Determine the (x, y) coordinate at the center of the cell enclosing the given text.  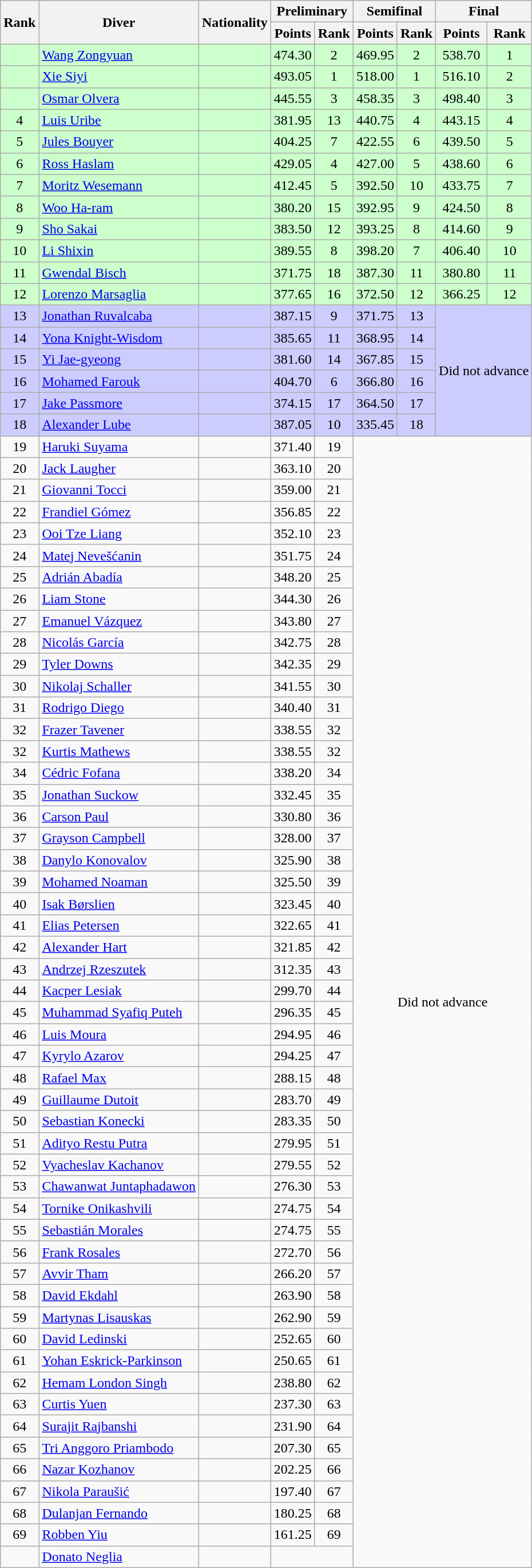
231.90 (293, 1426)
330.80 (293, 817)
Ross Haslam (119, 164)
469.95 (375, 55)
Hemam London Singh (119, 1383)
299.70 (293, 991)
498.40 (462, 98)
458.35 (375, 98)
Kyrylo Azarov (119, 1056)
Mohamed Noaman (119, 882)
342.75 (293, 643)
279.55 (293, 1165)
Preliminary (312, 11)
325.90 (293, 860)
341.55 (293, 686)
Nicolás García (119, 643)
Kurtis Mathews (119, 751)
Nationality (235, 22)
266.20 (293, 1273)
Frank Rosales (119, 1252)
David Ledinski (119, 1339)
Robben Yiu (119, 1535)
Giovanni Tocci (119, 490)
380.20 (293, 207)
Isak Børslien (119, 904)
Donato Neglia (119, 1557)
Jonathan Suckow (119, 795)
Final (484, 11)
445.55 (293, 98)
328.00 (293, 838)
Gwendal Bisch (119, 273)
161.25 (293, 1535)
398.20 (375, 250)
381.95 (293, 120)
359.00 (293, 490)
Frazer Tavener (119, 730)
Lorenzo Marsaglia (119, 295)
279.95 (293, 1143)
Sebastian Konecki (119, 1121)
283.70 (293, 1100)
312.35 (293, 969)
412.45 (293, 185)
Martynas Lisauskas (119, 1317)
351.75 (293, 555)
Vyacheslav Kachanov (119, 1165)
439.50 (462, 142)
518.00 (375, 77)
414.60 (462, 229)
372.50 (375, 295)
Sho Sakai (119, 229)
Semifinal (394, 11)
Carson Paul (119, 817)
392.50 (375, 185)
Emanuel Vázquez (119, 620)
Haruki Suyama (119, 447)
387.15 (293, 316)
Tri Anggoro Priambodo (119, 1448)
Adrián Abadía (119, 577)
Guillaume Dutoit (119, 1100)
406.40 (462, 250)
377.65 (293, 295)
Luis Uribe (119, 120)
Alexander Hart (119, 947)
Yohan Eskrick-Parkinson (119, 1361)
433.75 (462, 185)
288.15 (293, 1078)
427.00 (375, 164)
325.50 (293, 882)
296.35 (293, 1013)
344.30 (293, 599)
493.05 (293, 77)
429.05 (293, 164)
262.90 (293, 1317)
352.10 (293, 534)
335.45 (375, 425)
238.80 (293, 1383)
Muhammad Syafiq Puteh (119, 1013)
Wang Zongyuan (119, 55)
Jonathan Ruvalcaba (119, 316)
343.80 (293, 620)
Grayson Campbell (119, 838)
368.95 (375, 338)
342.35 (293, 664)
Adityo Restu Putra (119, 1143)
Xie Siyi (119, 77)
348.20 (293, 577)
Rafael Max (119, 1078)
385.65 (293, 338)
294.25 (293, 1056)
Elias Petersen (119, 925)
404.70 (293, 381)
422.55 (375, 142)
332.45 (293, 795)
272.70 (293, 1252)
387.30 (375, 273)
440.75 (375, 120)
Mohamed Farouk (119, 381)
Dulanjan Fernando (119, 1513)
387.05 (293, 425)
340.40 (293, 708)
237.30 (293, 1404)
363.10 (293, 468)
Chawanwat Juntaphadawon (119, 1187)
263.90 (293, 1295)
Moritz Wesemann (119, 185)
Alexander Lube (119, 425)
366.25 (462, 295)
Tyler Downs (119, 664)
380.80 (462, 273)
Li Shixin (119, 250)
338.20 (293, 773)
Nazar Kozhanov (119, 1470)
381.60 (293, 360)
Diver (119, 22)
250.65 (293, 1361)
383.50 (293, 229)
Sebastián Morales (119, 1230)
294.95 (293, 1034)
371.40 (293, 447)
Osmar Olvera (119, 98)
Nikola Paraušić (119, 1491)
424.50 (462, 207)
Jake Passmore (119, 403)
Curtis Yuen (119, 1404)
474.30 (293, 55)
438.60 (462, 164)
Yona Knight-Wisdom (119, 338)
392.95 (375, 207)
538.70 (462, 55)
180.25 (293, 1513)
Avvir Tham (119, 1273)
322.65 (293, 925)
Jules Bouyer (119, 142)
321.85 (293, 947)
364.50 (375, 403)
Matej Nevešćanin (119, 555)
374.15 (293, 403)
366.80 (375, 381)
283.35 (293, 1121)
323.45 (293, 904)
443.15 (462, 120)
367.85 (375, 360)
202.25 (293, 1470)
Surajit Rajbanshi (119, 1426)
197.40 (293, 1491)
516.10 (462, 77)
Frandiel Gómez (119, 512)
Yi Jae-gyeong (119, 360)
252.65 (293, 1339)
207.30 (293, 1448)
393.25 (375, 229)
Kacper Lesiak (119, 991)
276.30 (293, 1187)
356.85 (293, 512)
Liam Stone (119, 599)
Nikolaj Schaller (119, 686)
Jack Laugher (119, 468)
Luis Moura (119, 1034)
Tornike Onikashvili (119, 1208)
Ooi Tze Liang (119, 534)
Danylo Konovalov (119, 860)
404.25 (293, 142)
Cédric Fofana (119, 773)
David Ekdahl (119, 1295)
389.55 (293, 250)
Woo Ha-ram (119, 207)
Rodrigo Diego (119, 708)
Andrzej Rzeszutek (119, 969)
